Output the (x, y) coordinate of the center of the cell containing the given text.  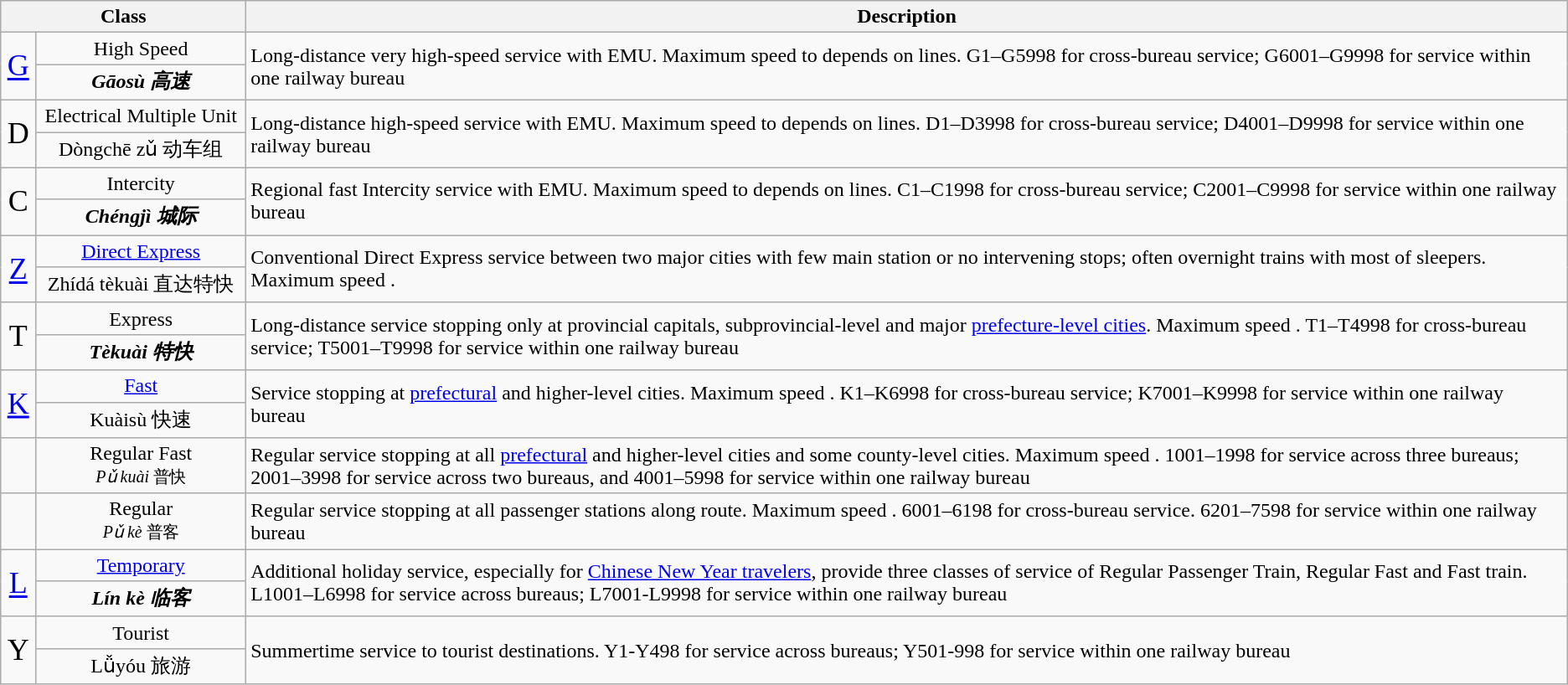
Temporary (141, 565)
Kuàisù 快速 (141, 420)
Direct Express (141, 251)
High Speed (141, 49)
L (18, 583)
Regular FastPǔ kuài 普快 (141, 466)
Express (141, 318)
Description (907, 17)
K (18, 404)
Lǚyóu 旅游 (141, 667)
Zhídá tèkuài 直达特快 (141, 285)
Lín kè 临客 (141, 600)
G (18, 67)
D (18, 134)
Z (18, 270)
Gāosù 高速 (141, 82)
T (18, 337)
Electrical Multiple Unit (141, 116)
Tèkuài 特快 (141, 352)
Fast (141, 386)
Summertime service to tourist destinations. Y1-Y498 for service across bureaus; Y501-998 for service within one railway bureau (907, 650)
C (18, 201)
Y (18, 650)
Tourist (141, 632)
Chéngjì 城际 (141, 218)
Regular Pǔ kè 普客 (141, 521)
Intercity (141, 183)
Dòngchē zǔ 动车组 (141, 151)
Class (124, 17)
